Find where the given text appears and provide that cell's center as (X, Y) coordinate. 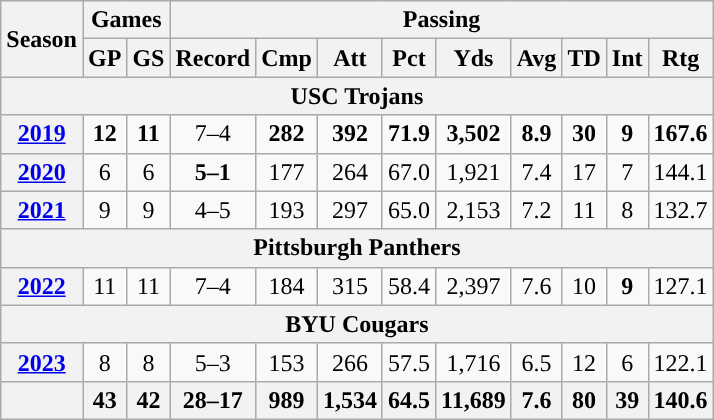
7.4 (536, 172)
7.2 (536, 210)
144.1 (680, 172)
Games (126, 20)
266 (350, 362)
1,534 (350, 400)
TD (584, 58)
2,153 (474, 210)
67.0 (408, 172)
80 (584, 400)
GP (104, 58)
Pct (408, 58)
2020 (42, 172)
2022 (42, 286)
Cmp (287, 58)
Rtg (680, 58)
5–3 (213, 362)
2,397 (474, 286)
122.1 (680, 362)
10 (584, 286)
GS (148, 58)
USC Trojans (357, 96)
Season (42, 39)
39 (627, 400)
2021 (42, 210)
2019 (42, 134)
3,502 (474, 134)
1,921 (474, 172)
392 (350, 134)
11,689 (474, 400)
Att (350, 58)
Int (627, 58)
153 (287, 362)
127.1 (680, 286)
140.6 (680, 400)
6.5 (536, 362)
71.9 (408, 134)
315 (350, 286)
132.7 (680, 210)
297 (350, 210)
17 (584, 172)
177 (287, 172)
167.6 (680, 134)
264 (350, 172)
30 (584, 134)
282 (287, 134)
42 (148, 400)
4–5 (213, 210)
Yds (474, 58)
Pittsburgh Panthers (357, 248)
43 (104, 400)
57.5 (408, 362)
BYU Cougars (357, 324)
8.9 (536, 134)
1,716 (474, 362)
193 (287, 210)
58.4 (408, 286)
Passing (442, 20)
64.5 (408, 400)
Avg (536, 58)
5–1 (213, 172)
2023 (42, 362)
184 (287, 286)
28–17 (213, 400)
989 (287, 400)
65.0 (408, 210)
7 (627, 172)
Record (213, 58)
